For the text-containing cell, return its midpoint in (x, y) coordinate format. 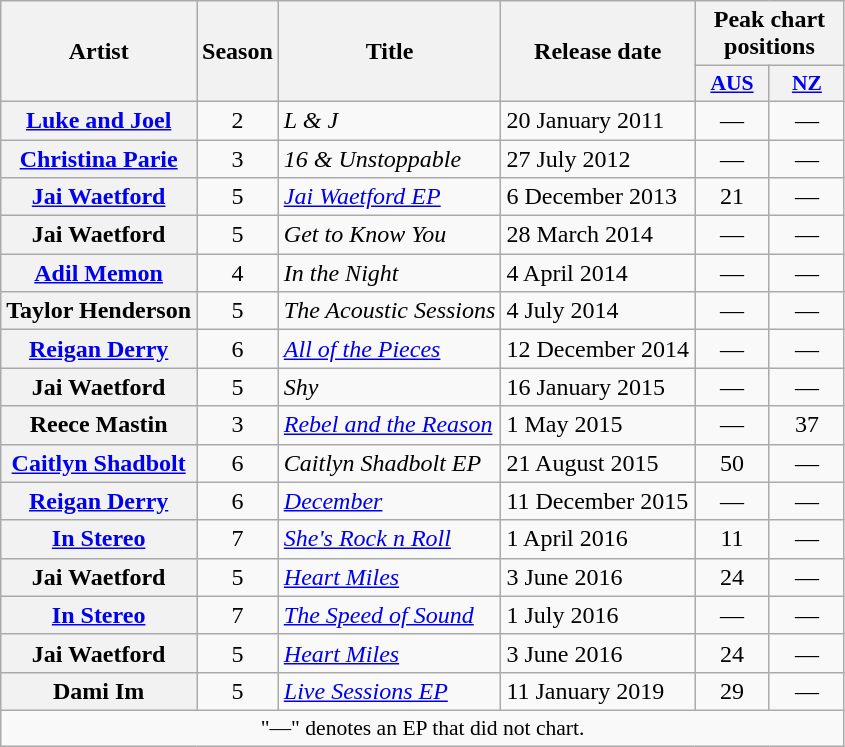
16 & Unstoppable (390, 159)
6 December 2013 (598, 197)
Taylor Henderson (99, 311)
Luke and Joel (99, 120)
Live Sessions EP (390, 691)
The Acoustic Sessions (390, 311)
37 (806, 425)
Season (238, 52)
L & J (390, 120)
December (390, 501)
Christina Parie (99, 159)
"—" denotes an EP that did not chart. (423, 728)
4 July 2014 (598, 311)
21 (732, 197)
2 (238, 120)
In the Night (390, 273)
She's Rock n Roll (390, 539)
Reece Mastin (99, 425)
Caitlyn Shadbolt EP (390, 463)
All of the Pieces (390, 349)
Peak chart positions (770, 34)
11 December 2015 (598, 501)
11 January 2019 (598, 691)
The Speed of Sound (390, 615)
28 March 2014 (598, 235)
4 April 2014 (598, 273)
11 (732, 539)
27 July 2012 (598, 159)
AUS (732, 84)
1 April 2016 (598, 539)
Adil Memon (99, 273)
21 August 2015 (598, 463)
Artist (99, 52)
16 January 2015 (598, 387)
1 May 2015 (598, 425)
Get to Know You (390, 235)
4 (238, 273)
Title (390, 52)
20 January 2011 (598, 120)
Caitlyn Shadbolt (99, 463)
1 July 2016 (598, 615)
50 (732, 463)
Rebel and the Reason (390, 425)
Dami Im (99, 691)
NZ (806, 84)
Jai Waetford EP (390, 197)
Release date (598, 52)
29 (732, 691)
12 December 2014 (598, 349)
Shy (390, 387)
